From the cell containing the given text, extract its center point as [x, y] coordinate. 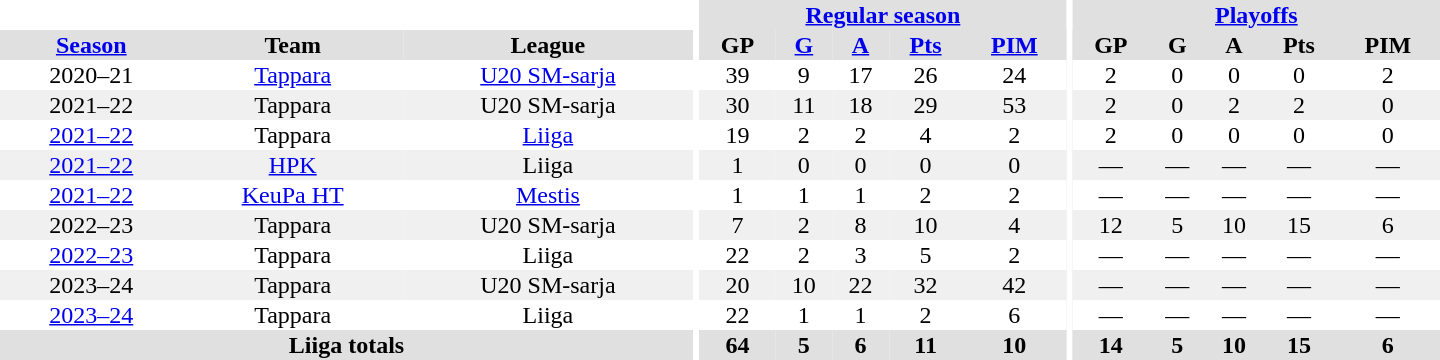
Team [293, 45]
9 [804, 75]
14 [1111, 345]
7 [737, 225]
64 [737, 345]
39 [737, 75]
HPK [293, 165]
53 [1014, 105]
League [548, 45]
2020–21 [92, 75]
20 [737, 285]
30 [737, 105]
12 [1111, 225]
42 [1014, 285]
KeuPa HT [293, 195]
29 [926, 105]
19 [737, 135]
Playoffs [1256, 15]
17 [860, 75]
Liiga totals [346, 345]
Season [92, 45]
24 [1014, 75]
3 [860, 255]
32 [926, 285]
Regular season [882, 15]
Mestis [548, 195]
26 [926, 75]
8 [860, 225]
18 [860, 105]
